Return the [X, Y] coordinate for the center point of the cell that contains the specified text.  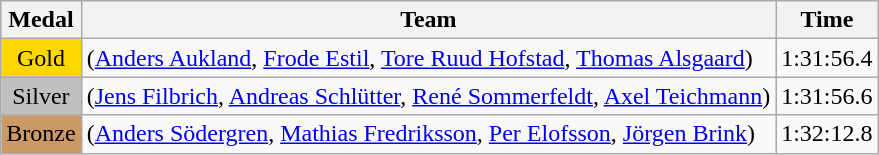
(Anders Södergren, Mathias Fredriksson, Per Elofsson, Jörgen Brink) [428, 134]
(Jens Filbrich, Andreas Schlütter, René Sommerfeldt, Axel Teichmann) [428, 96]
Time [827, 20]
1:32:12.8 [827, 134]
1:31:56.6 [827, 96]
1:31:56.4 [827, 58]
Bronze [41, 134]
Silver [41, 96]
Gold [41, 58]
Team [428, 20]
Medal [41, 20]
(Anders Aukland, Frode Estil, Tore Ruud Hofstad, Thomas Alsgaard) [428, 58]
